Find where the given text appears and provide that cell's center as [x, y] coordinate. 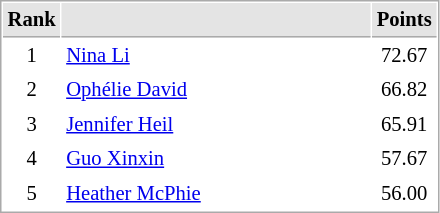
5 [32, 194]
66.82 [404, 90]
4 [32, 158]
72.67 [404, 56]
3 [32, 124]
Guo Xinxin [216, 158]
2 [32, 90]
1 [32, 56]
Points [404, 20]
Heather McPhie [216, 194]
Nina Li [216, 56]
56.00 [404, 194]
Jennifer Heil [216, 124]
Rank [32, 20]
Ophélie David [216, 90]
57.67 [404, 158]
65.91 [404, 124]
